Provide the (x, y) coordinate of the cell's center where the given text is located.  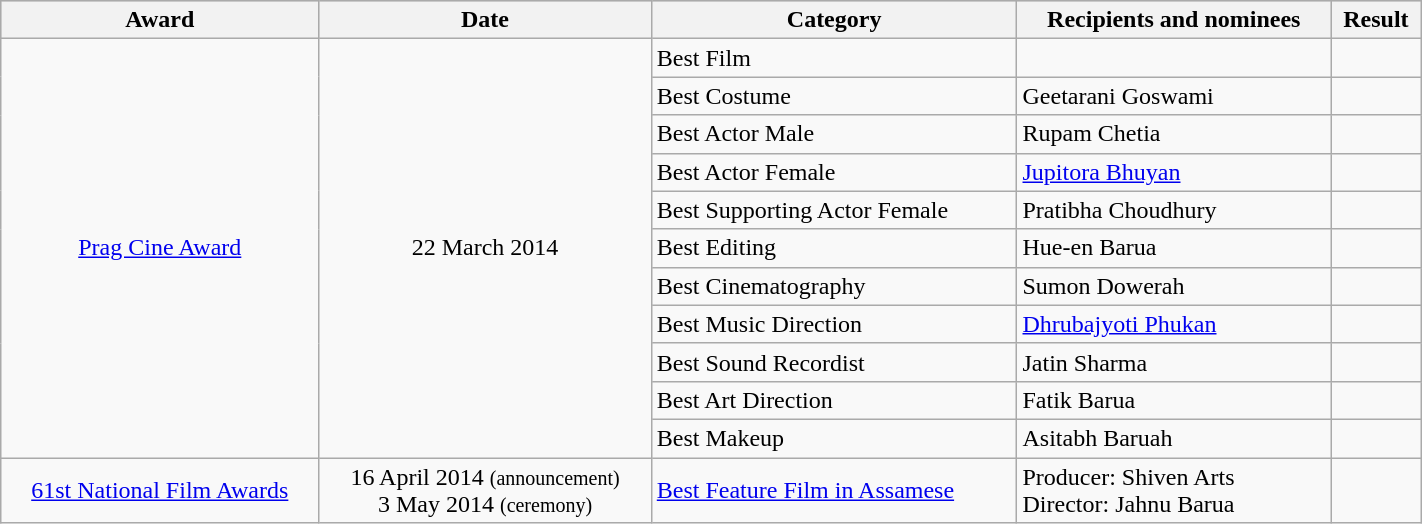
Best Cinematography (834, 286)
Best Feature Film in Assamese (834, 490)
Jupitora Bhuyan (1174, 172)
Dhrubajyoti Phukan (1174, 324)
Result (1376, 20)
Best Editing (834, 248)
Asitabh Baruah (1174, 438)
Fatik Barua (1174, 400)
Best Art Direction (834, 400)
Category (834, 20)
Best Supporting Actor Female (834, 210)
Geetarani Goswami (1174, 96)
Sumon Dowerah (1174, 286)
Best Actor Female (834, 172)
Best Actor Male (834, 134)
Hue-en Barua (1174, 248)
Jatin Sharma (1174, 362)
Recipients and nominees (1174, 20)
16 April 2014 (announcement)3 May 2014 (ceremony) (485, 490)
Date (485, 20)
Best Makeup (834, 438)
Award (160, 20)
Best Costume (834, 96)
Producer: Shiven ArtsDirector: Jahnu Barua (1174, 490)
61st National Film Awards (160, 490)
Best Music Direction (834, 324)
Best Film (834, 58)
Best Sound Recordist (834, 362)
22 March 2014 (485, 248)
Prag Cine Award (160, 248)
Rupam Chetia (1174, 134)
Pratibha Choudhury (1174, 210)
